Pinpoint the cell where the given text exists, returning its (x, y) midpoint coordinate. 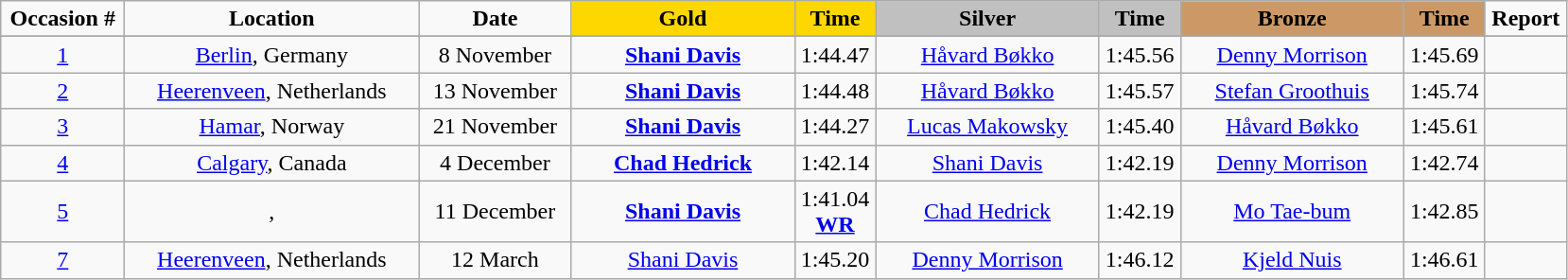
1:46.12 (1140, 260)
13 November (496, 91)
7 (62, 260)
1:44.47 (835, 55)
Occasion # (62, 19)
2 (62, 91)
1:45.61 (1444, 127)
Berlin, Germany (272, 55)
1:45.74 (1444, 91)
Date (496, 19)
12 March (496, 260)
5 (62, 212)
1:46.61 (1444, 260)
3 (62, 127)
1:42.85 (1444, 212)
4 December (496, 163)
1:42.14 (835, 163)
1:44.48 (835, 91)
21 November (496, 127)
1:44.27 (835, 127)
Location (272, 19)
1:45.40 (1140, 127)
1:45.20 (835, 260)
Silver (987, 19)
Stefan Groothuis (1292, 91)
1:45.69 (1444, 55)
Mo Tae-bum (1292, 212)
1 (62, 55)
Kjeld Nuis (1292, 260)
1:41.04WR (835, 212)
11 December (496, 212)
Lucas Makowsky (987, 127)
1:45.57 (1140, 91)
4 (62, 163)
, (272, 212)
Calgary, Canada (272, 163)
8 November (496, 55)
Bronze (1292, 19)
Report (1525, 19)
1:45.56 (1140, 55)
Gold (683, 19)
1:42.74 (1444, 163)
Hamar, Norway (272, 127)
